Detect which cell encompasses the target text, then output its (X, Y) center coordinate. 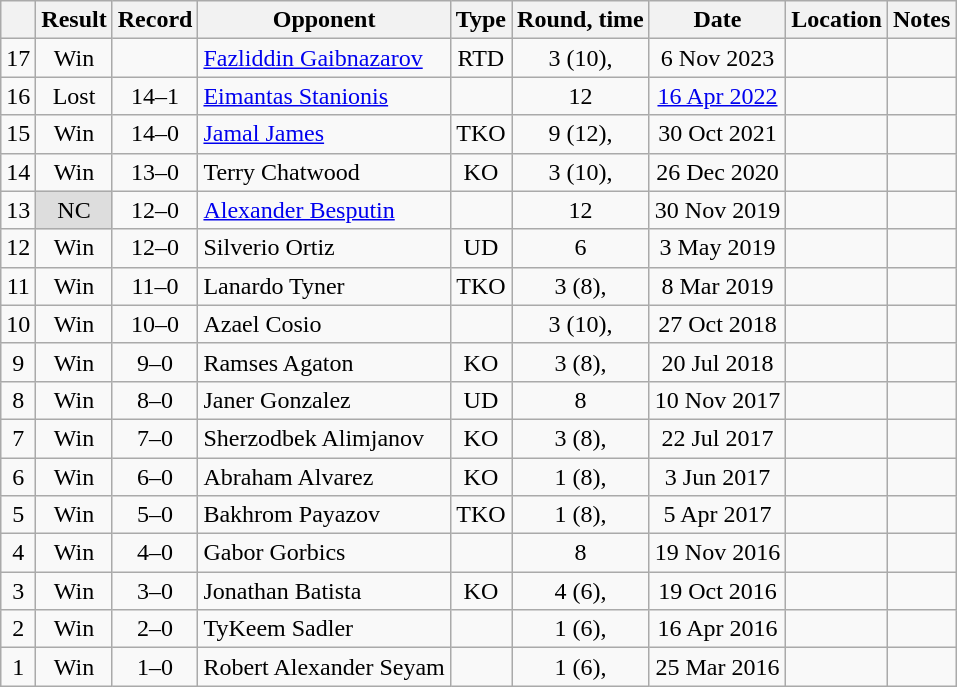
16 (18, 96)
3 Jun 2017 (717, 477)
19 Oct 2016 (717, 591)
2–0 (155, 629)
11 (18, 286)
3 (18, 591)
3–0 (155, 591)
Silverio Ortiz (324, 248)
14–0 (155, 134)
11–0 (155, 286)
7 (18, 438)
5 Apr 2017 (717, 515)
NC (74, 210)
5 (18, 515)
2 (18, 629)
Janer Gonzalez (324, 400)
Date (717, 20)
26 Dec 2020 (717, 172)
4–0 (155, 553)
Jamal James (324, 134)
Fazliddin Gaibnazarov (324, 58)
22 Jul 2017 (717, 438)
Opponent (324, 20)
Location (837, 20)
Round, time (581, 20)
Ramses Agaton (324, 362)
6–0 (155, 477)
9 (12), (581, 134)
Lanardo Tyner (324, 286)
19 Nov 2016 (717, 553)
10 (18, 324)
3 May 2019 (717, 248)
6 Nov 2023 (717, 58)
RTD (480, 58)
Robert Alexander Seyam (324, 667)
16 Apr 2022 (717, 96)
Alexander Besputin (324, 210)
30 Oct 2021 (717, 134)
10–0 (155, 324)
14 (18, 172)
7–0 (155, 438)
Result (74, 20)
Abraham Alvarez (324, 477)
Sherzodbek Alimjanov (324, 438)
10 Nov 2017 (717, 400)
1 (18, 667)
27 Oct 2018 (717, 324)
17 (18, 58)
13–0 (155, 172)
5–0 (155, 515)
14–1 (155, 96)
Azael Cosio (324, 324)
Notes (921, 20)
TyKeem Sadler (324, 629)
Gabor Gorbics (324, 553)
13 (18, 210)
16 Apr 2016 (717, 629)
Type (480, 20)
8–0 (155, 400)
8 Mar 2019 (717, 286)
9 (18, 362)
30 Nov 2019 (717, 210)
1–0 (155, 667)
Terry Chatwood (324, 172)
9–0 (155, 362)
Lost (74, 96)
4 (6), (581, 591)
25 Mar 2016 (717, 667)
Jonathan Batista (324, 591)
20 Jul 2018 (717, 362)
Bakhrom Payazov (324, 515)
Eimantas Stanionis (324, 96)
4 (18, 553)
Record (155, 20)
15 (18, 134)
